Search for the cell housing the specified text and yield its (X, Y) center coordinate. 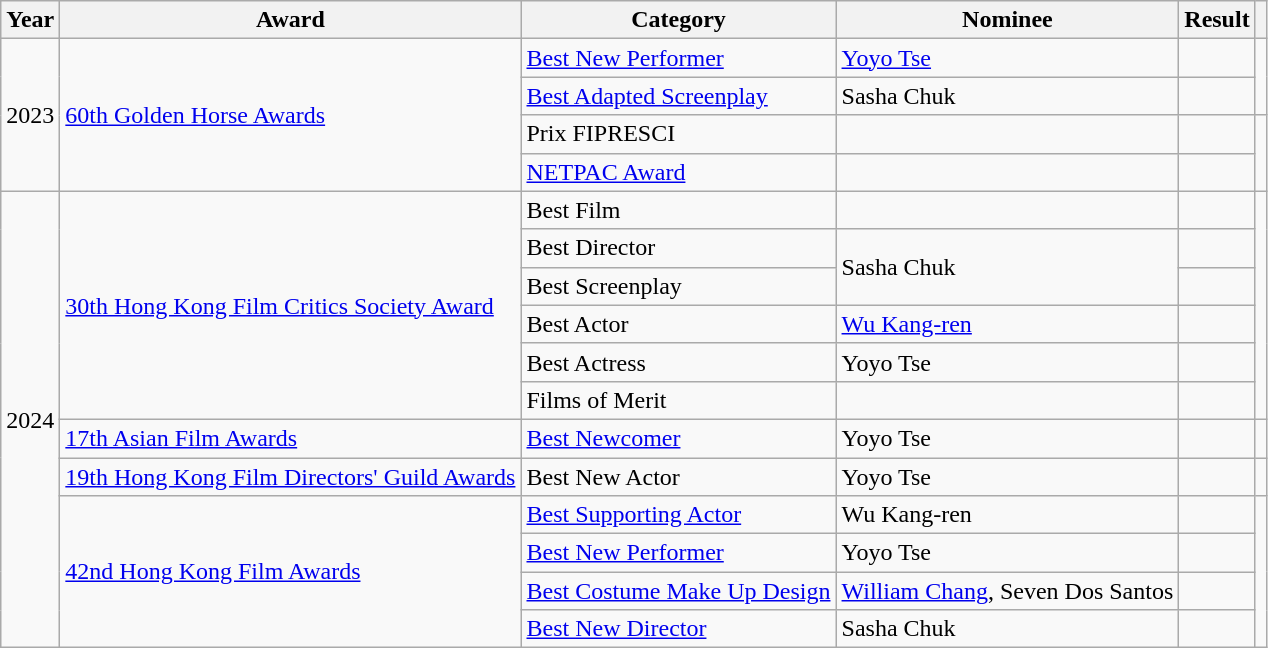
2024 (30, 420)
Category (678, 20)
Best New Director (678, 629)
Year (30, 20)
Best Supporting Actor (678, 515)
Best Newcomer (678, 438)
William Chang, Seven Dos Santos (1008, 591)
NETPAC Award (678, 172)
Films of Merit (678, 400)
Best Director (678, 248)
Best Adapted Screenplay (678, 96)
Best Screenplay (678, 286)
60th Golden Horse Awards (290, 115)
Result (1217, 20)
17th Asian Film Awards (290, 438)
30th Hong Kong Film Critics Society Award (290, 305)
42nd Hong Kong Film Awards (290, 572)
Prix FIPRESCI (678, 134)
Best Actor (678, 324)
Best New Actor (678, 477)
Best Costume Make Up Design (678, 591)
Nominee (1008, 20)
Award (290, 20)
Best Actress (678, 362)
2023 (30, 115)
19th Hong Kong Film Directors' Guild Awards (290, 477)
Best Film (678, 210)
